For the text-containing cell, return its midpoint in [X, Y] coordinate format. 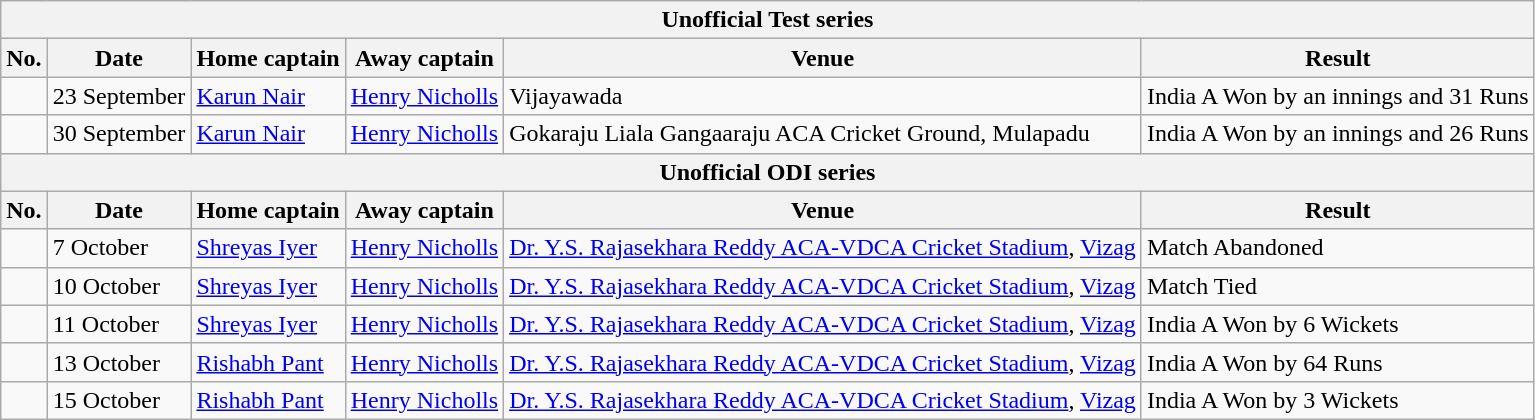
India A Won by 3 Wickets [1338, 400]
India A Won by an innings and 31 Runs [1338, 96]
Unofficial ODI series [768, 172]
Match Tied [1338, 286]
India A Won by 6 Wickets [1338, 324]
10 October [119, 286]
7 October [119, 248]
Vijayawada [823, 96]
23 September [119, 96]
India A Won by 64 Runs [1338, 362]
15 October [119, 400]
30 September [119, 134]
13 October [119, 362]
11 October [119, 324]
India A Won by an innings and 26 Runs [1338, 134]
Gokaraju Liala Gangaaraju ACA Cricket Ground, Mulapadu [823, 134]
Match Abandoned [1338, 248]
Unofficial Test series [768, 20]
